From the cell containing the given text, extract its center point as (x, y) coordinate. 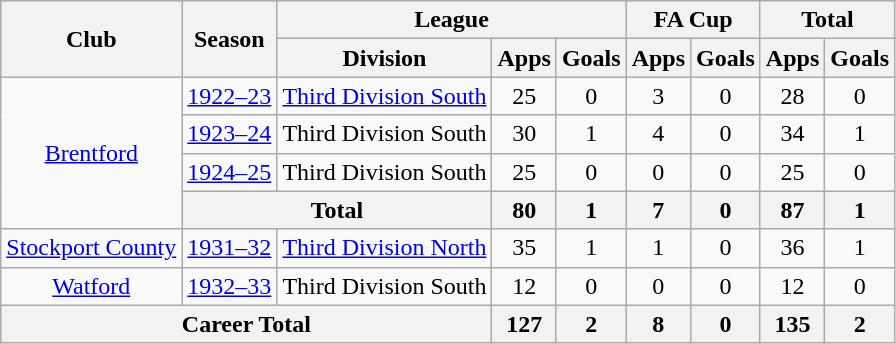
Career Total (246, 324)
Season (230, 39)
1932–33 (230, 286)
30 (524, 134)
3 (658, 96)
Brentford (92, 153)
Third Division North (384, 248)
Watford (92, 286)
League (452, 20)
87 (792, 210)
1922–23 (230, 96)
1924–25 (230, 172)
Stockport County (92, 248)
1923–24 (230, 134)
7 (658, 210)
FA Cup (693, 20)
Club (92, 39)
4 (658, 134)
34 (792, 134)
8 (658, 324)
36 (792, 248)
Division (384, 58)
28 (792, 96)
1931–32 (230, 248)
80 (524, 210)
135 (792, 324)
35 (524, 248)
127 (524, 324)
